Search for the cell housing the specified text and yield its [x, y] center coordinate. 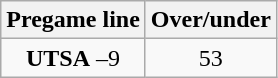
UTSA –9 [74, 58]
Over/under [210, 20]
Pregame line [74, 20]
53 [210, 58]
